Output the (X, Y) coordinate of the center of the cell containing the given text.  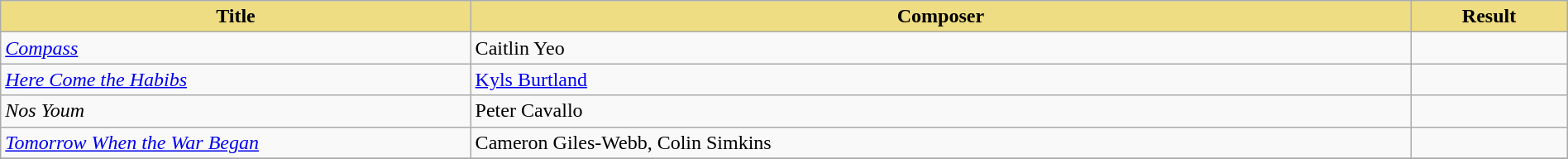
Nos Youm (236, 111)
Compass (236, 48)
Here Come the Habibs (236, 79)
Tomorrow When the War Began (236, 142)
Caitlin Yeo (941, 48)
Composer (941, 17)
Peter Cavallo (941, 111)
Kyls Burtland (941, 79)
Cameron Giles-Webb, Colin Simkins (941, 142)
Title (236, 17)
Result (1489, 17)
